Determine the [x, y] coordinate at the center of the cell enclosing the given text.  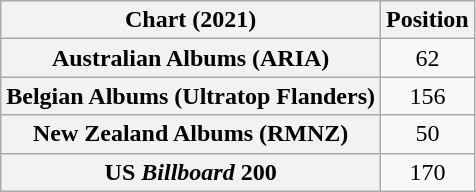
Chart (2021) [191, 20]
156 [428, 96]
New Zealand Albums (RMNZ) [191, 134]
Position [428, 20]
62 [428, 58]
US Billboard 200 [191, 172]
170 [428, 172]
Australian Albums (ARIA) [191, 58]
50 [428, 134]
Belgian Albums (Ultratop Flanders) [191, 96]
